Extract the (x, y) coordinate from the center of the cell holding the provided text.  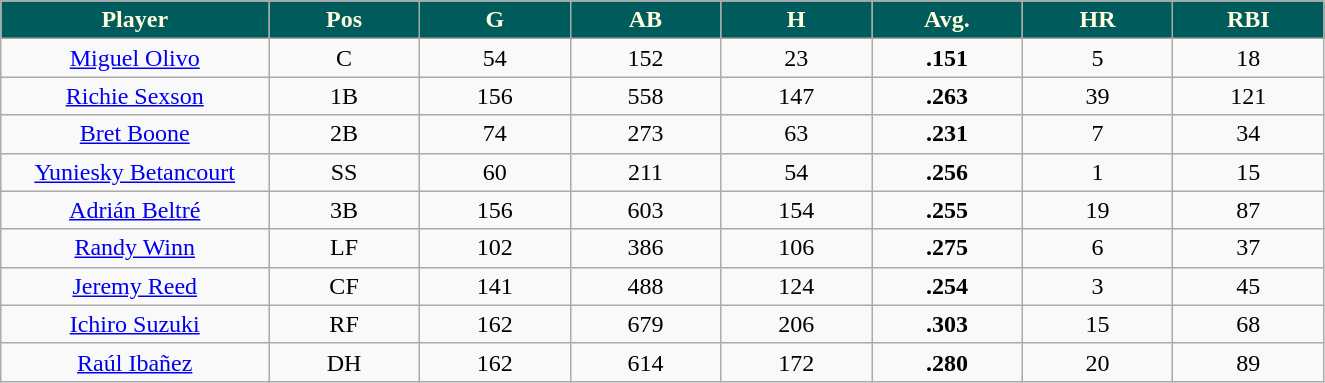
Yuniesky Betancourt (135, 172)
.275 (948, 248)
20 (1098, 362)
386 (646, 248)
19 (1098, 210)
Adrián Beltré (135, 210)
206 (796, 324)
106 (796, 248)
.254 (948, 286)
1B (344, 96)
211 (646, 172)
Miguel Olivo (135, 58)
273 (646, 134)
87 (1248, 210)
37 (1248, 248)
G (494, 20)
45 (1248, 286)
6 (1098, 248)
2B (344, 134)
74 (494, 134)
Richie Sexson (135, 96)
3 (1098, 286)
H (796, 20)
154 (796, 210)
60 (494, 172)
Ichiro Suzuki (135, 324)
1 (1098, 172)
121 (1248, 96)
23 (796, 58)
SS (344, 172)
603 (646, 210)
614 (646, 362)
Player (135, 20)
Avg. (948, 20)
558 (646, 96)
152 (646, 58)
488 (646, 286)
Pos (344, 20)
102 (494, 248)
DH (344, 362)
.256 (948, 172)
141 (494, 286)
.263 (948, 96)
Bret Boone (135, 134)
679 (646, 324)
.231 (948, 134)
63 (796, 134)
18 (1248, 58)
147 (796, 96)
124 (796, 286)
172 (796, 362)
C (344, 58)
5 (1098, 58)
Randy Winn (135, 248)
89 (1248, 362)
HR (1098, 20)
34 (1248, 134)
RF (344, 324)
Jeremy Reed (135, 286)
.280 (948, 362)
.303 (948, 324)
Raúl Ibañez (135, 362)
RBI (1248, 20)
LF (344, 248)
39 (1098, 96)
CF (344, 286)
68 (1248, 324)
7 (1098, 134)
AB (646, 20)
3B (344, 210)
.255 (948, 210)
.151 (948, 58)
